Scan for the cell matching the given text and deliver its (x, y) coordinate at center. 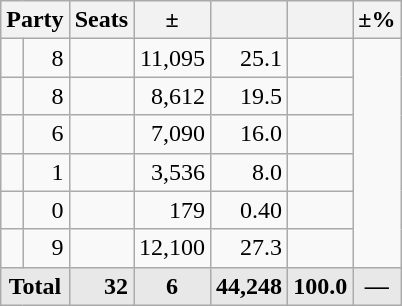
11,095 (172, 58)
Total (35, 286)
9 (46, 248)
16.0 (250, 134)
8.0 (250, 172)
1 (46, 172)
0 (46, 210)
± (172, 20)
Seats (101, 20)
100.0 (320, 286)
Party (35, 20)
7,090 (172, 134)
44,248 (250, 286)
32 (101, 286)
12,100 (172, 248)
25.1 (250, 58)
3,536 (172, 172)
0.40 (250, 210)
179 (172, 210)
±% (377, 20)
— (377, 286)
8,612 (172, 96)
19.5 (250, 96)
27.3 (250, 248)
